From the cell containing the given text, extract its center point as [x, y] coordinate. 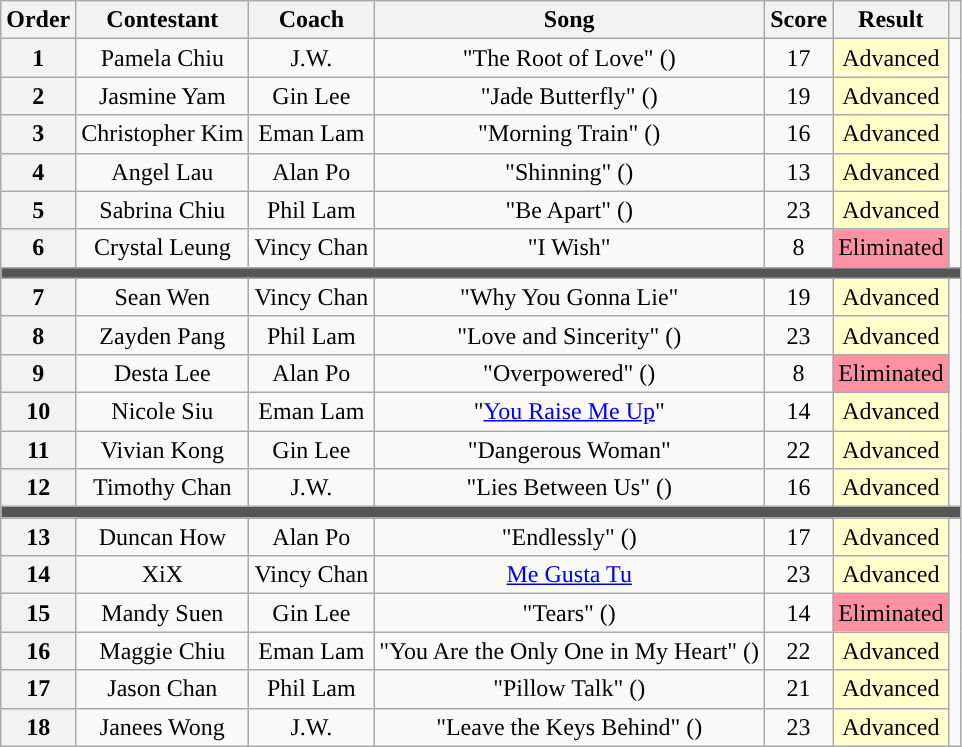
12 [38, 488]
Timothy Chan [162, 488]
"The Root of Love" () [570, 58]
"Love and Sincerity" () [570, 335]
Contestant [162, 20]
4 [38, 172]
2 [38, 96]
Me Gusta Tu [570, 575]
Sabrina Chiu [162, 210]
Vivian Kong [162, 449]
Result [891, 20]
15 [38, 613]
18 [38, 727]
Angel Lau [162, 172]
Pamela Chiu [162, 58]
Coach [312, 20]
"Leave the Keys Behind" () [570, 727]
Zayden Pang [162, 335]
"Overpowered" () [570, 373]
Song [570, 20]
Christopher Kim [162, 134]
21 [799, 689]
"Pillow Talk" () [570, 689]
"Jade Butterfly" () [570, 96]
10 [38, 411]
Duncan How [162, 537]
XiX [162, 575]
"Shinning" () [570, 172]
7 [38, 297]
9 [38, 373]
6 [38, 248]
"Why You Gonna Lie" [570, 297]
Order [38, 20]
"Morning Train" () [570, 134]
Jason Chan [162, 689]
5 [38, 210]
3 [38, 134]
Crystal Leung [162, 248]
Mandy Suen [162, 613]
"You Are the Only One in My Heart" () [570, 651]
"Lies Between Us" () [570, 488]
1 [38, 58]
Jasmine Yam [162, 96]
Janees Wong [162, 727]
Nicole Siu [162, 411]
Maggie Chiu [162, 651]
Sean Wen [162, 297]
"Endlessly" () [570, 537]
"I Wish" [570, 248]
"Dangerous Woman" [570, 449]
"Tears" () [570, 613]
"You Raise Me Up" [570, 411]
11 [38, 449]
Desta Lee [162, 373]
"Be Apart" () [570, 210]
Score [799, 20]
